Return the (x, y) coordinate for the center point of the cell that contains the specified text.  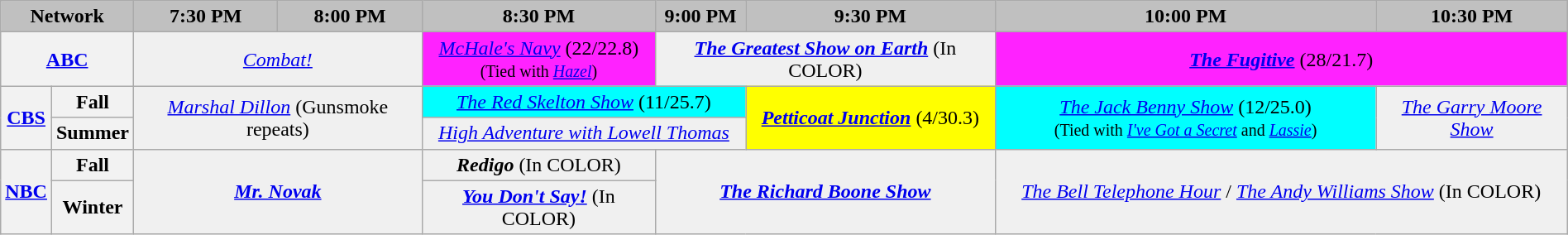
The Bell Telephone Hour / The Andy Williams Show (In COLOR) (1281, 192)
The Red Skelton Show (11/25.7) (584, 102)
CBS (26, 117)
The Garry Moore Show (1472, 117)
8:00 PM (350, 17)
Summer (93, 133)
You Don't Say! (In COLOR) (538, 207)
9:00 PM (701, 17)
Petticoat Junction (4/30.3) (871, 117)
9:30 PM (871, 17)
NBC (26, 192)
Winter (93, 207)
The Fugitive (28/21.7) (1281, 60)
Combat! (278, 60)
McHale's Navy (22/22.8)(Tied with Hazel) (538, 60)
Mr. Novak (278, 192)
10:30 PM (1472, 17)
7:30 PM (206, 17)
Network (68, 17)
ABC (68, 60)
10:00 PM (1186, 17)
8:30 PM (538, 17)
The Jack Benny Show (12/25.0)(Tied with I've Got a Secret and Lassie) (1186, 117)
Marshal Dillon (Gunsmoke repeats) (278, 117)
The Richard Boone Show (825, 192)
Redigo (In COLOR) (538, 165)
The Greatest Show on Earth (In COLOR) (825, 60)
High Adventure with Lowell Thomas (584, 133)
